Find where the given text appears and provide that cell's center as (x, y) coordinate. 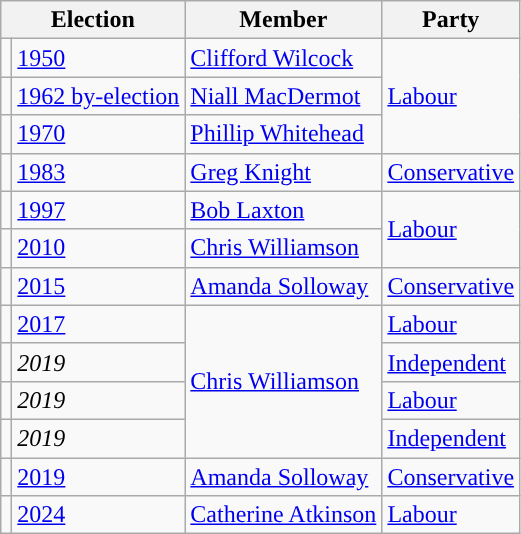
Clifford Wilcock (284, 58)
Party (451, 20)
Bob Laxton (284, 210)
2024 (98, 515)
Catherine Atkinson (284, 515)
1983 (98, 172)
Greg Knight (284, 172)
Election (93, 20)
1962 by-election (98, 96)
Phillip Whitehead (284, 134)
2010 (98, 248)
2017 (98, 324)
1997 (98, 210)
1950 (98, 58)
2015 (98, 286)
Member (284, 20)
Niall MacDermot (284, 96)
1970 (98, 134)
